From the cell containing the given text, extract its center point as [X, Y] coordinate. 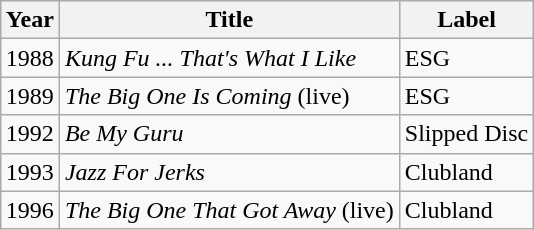
Be My Guru [229, 134]
The Big One Is Coming (live) [229, 96]
1988 [30, 58]
1996 [30, 210]
Slipped Disc [466, 134]
Label [466, 20]
Jazz For Jerks [229, 172]
The Big One That Got Away (live) [229, 210]
1993 [30, 172]
Title [229, 20]
Year [30, 20]
1989 [30, 96]
Kung Fu ... That's What I Like [229, 58]
1992 [30, 134]
